Return the [X, Y] coordinate for the center point of the cell that contains the specified text.  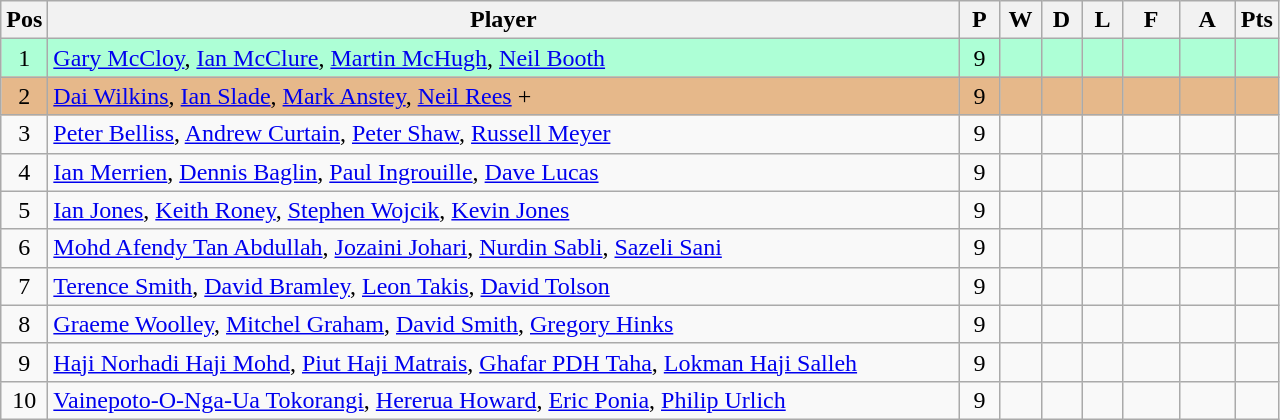
10 [24, 400]
Ian Merrien, Dennis Baglin, Paul Ingrouille, Dave Lucas [504, 172]
3 [24, 134]
D [1062, 20]
5 [24, 210]
1 [24, 58]
Mohd Afendy Tan Abdullah, Jozaini Johari, Nurdin Sabli, Sazeli Sani [504, 248]
7 [24, 286]
Graeme Woolley, Mitchel Graham, David Smith, Gregory Hinks [504, 324]
F [1151, 20]
Vainepoto-O-Nga-Ua Tokorangi, Hererua Howard, Eric Ponia, Philip Urlich [504, 400]
Player [504, 20]
Ian Jones, Keith Roney, Stephen Wojcik, Kevin Jones [504, 210]
8 [24, 324]
4 [24, 172]
A [1207, 20]
Haji Norhadi Haji Mohd, Piut Haji Matrais, Ghafar PDH Taha, Lokman Haji Salleh [504, 362]
6 [24, 248]
P [980, 20]
L [1102, 20]
Pts [1256, 20]
Terence Smith, David Bramley, Leon Takis, David Tolson [504, 286]
Gary McCloy, Ian McClure, Martin McHugh, Neil Booth [504, 58]
Dai Wilkins, Ian Slade, Mark Anstey, Neil Rees + [504, 96]
W [1020, 20]
Peter Belliss, Andrew Curtain, Peter Shaw, Russell Meyer [504, 134]
Pos [24, 20]
2 [24, 96]
